Identify which cell holds the provided text, then report its [X, Y] central coordinate. 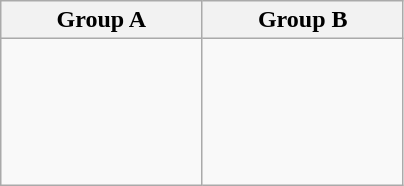
Group B [302, 20]
Group A [102, 20]
